Scan for the cell matching the given text and deliver its [X, Y] coordinate at center. 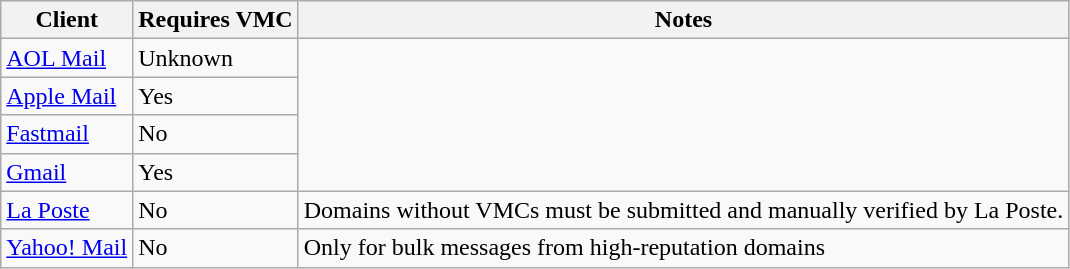
Notes [684, 20]
Fastmail [67, 134]
Domains without VMCs must be submitted and manually verified by La Poste. [684, 210]
Yahoo! Mail [67, 248]
Requires VMC [216, 20]
Apple Mail [67, 96]
Gmail [67, 172]
La Poste [67, 210]
Unknown [216, 58]
Only for bulk messages from high-reputation domains [684, 248]
Client [67, 20]
AOL Mail [67, 58]
